Identify which cell holds the provided text, then report its (X, Y) central coordinate. 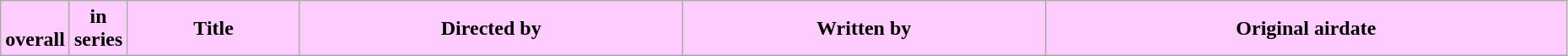
Title (214, 29)
overall (35, 29)
Written by (864, 29)
inseries (98, 29)
Directed by (491, 29)
Original airdate (1306, 29)
